Provide the (x, y) coordinate of the cell's center where the given text is located.  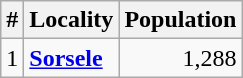
1 (12, 58)
Population (180, 20)
Sorsele (72, 58)
Locality (72, 20)
1,288 (180, 58)
# (12, 20)
